Search for the cell housing the specified text and yield its [X, Y] center coordinate. 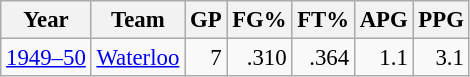
7 [206, 58]
1949–50 [46, 58]
.310 [260, 58]
1.1 [384, 58]
Team [138, 20]
Waterloo [138, 58]
APG [384, 20]
Year [46, 20]
3.1 [441, 58]
FG% [260, 20]
FT% [324, 20]
PPG [441, 20]
GP [206, 20]
.364 [324, 58]
